Identify which cell holds the provided text, then report its [x, y] central coordinate. 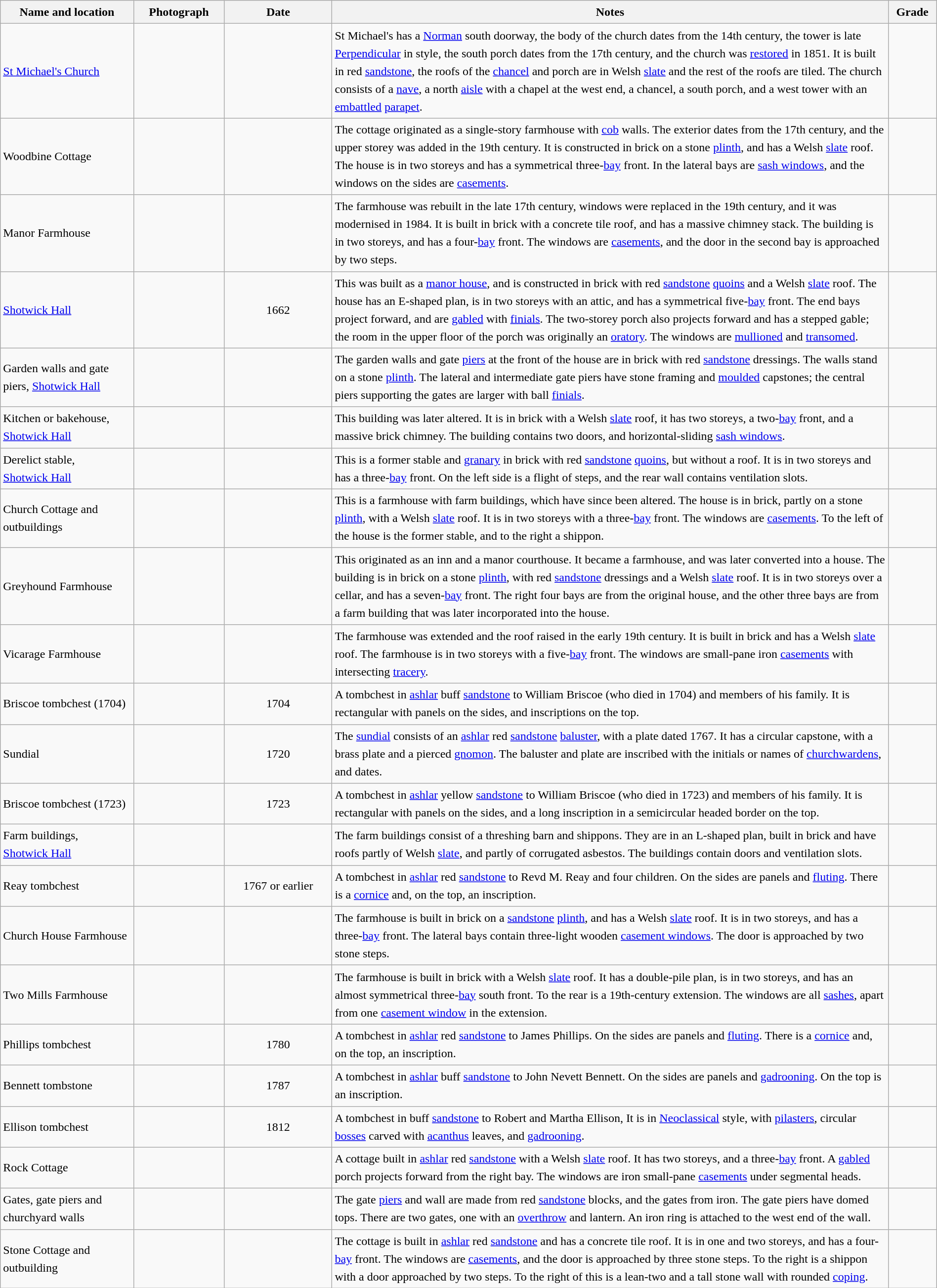
A tombchest in ashlar red sandstone to James Phillips. On the sides are panels and fluting. There is a cornice and, on the top, an inscription. [610, 1045]
Church House Farmhouse [67, 936]
Gates, gate piers and churchyard walls [67, 1209]
Shotwick Hall [67, 309]
A tombchest in ashlar buff sandstone to John Nevett Bennett. On the sides are panels and gadrooning. On the top is an inscription. [610, 1085]
1662 [278, 309]
St Michael's Church [67, 71]
Photograph [179, 12]
Reay tombchest [67, 886]
Church Cottage and outbuildings [67, 518]
Notes [610, 12]
1812 [278, 1127]
Briscoe tombchest (1723) [67, 804]
Greyhound Farmhouse [67, 586]
Derelict stable,Shotwick Hall [67, 469]
1780 [278, 1045]
Name and location [67, 12]
1723 [278, 804]
Manor Farmhouse [67, 233]
Bennett tombstone [67, 1085]
Ellison tombchest [67, 1127]
Rock Cottage [67, 1167]
Vicarage Farmhouse [67, 653]
1720 [278, 754]
Briscoe tombchest (1704) [67, 704]
Kitchen or bakehouse,Shotwick Hall [67, 427]
1704 [278, 704]
Farm buildings,Shotwick Hall [67, 845]
Date [278, 12]
Two Mills Farmhouse [67, 994]
Sundial [67, 754]
Phillips tombchest [67, 1045]
1787 [278, 1085]
Grade [912, 12]
Garden walls and gate piers, Shotwick Hall [67, 378]
Stone Cottage and outbuilding [67, 1258]
Woodbine Cottage [67, 156]
1767 or earlier [278, 886]
